Pinpoint the cell where the given text exists, returning its [X, Y] midpoint coordinate. 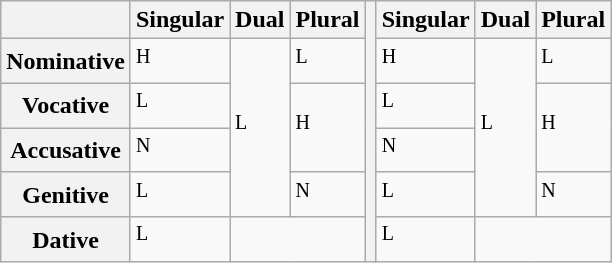
Dative [66, 240]
Vocative [66, 106]
Nominative [66, 62]
Accusative [66, 150]
Genitive [66, 194]
